From the cell containing the given text, extract its center point as [x, y] coordinate. 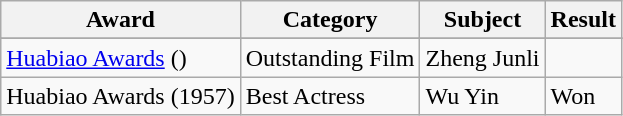
Won [583, 96]
Zheng Junli [482, 58]
Best Actress [330, 96]
Subject [482, 20]
Wu Yin [482, 96]
Category [330, 20]
Outstanding Film [330, 58]
Huabiao Awards () [120, 58]
Huabiao Awards (1957) [120, 96]
Result [583, 20]
Award [120, 20]
